Return [X, Y] of the center of cell containing provided text 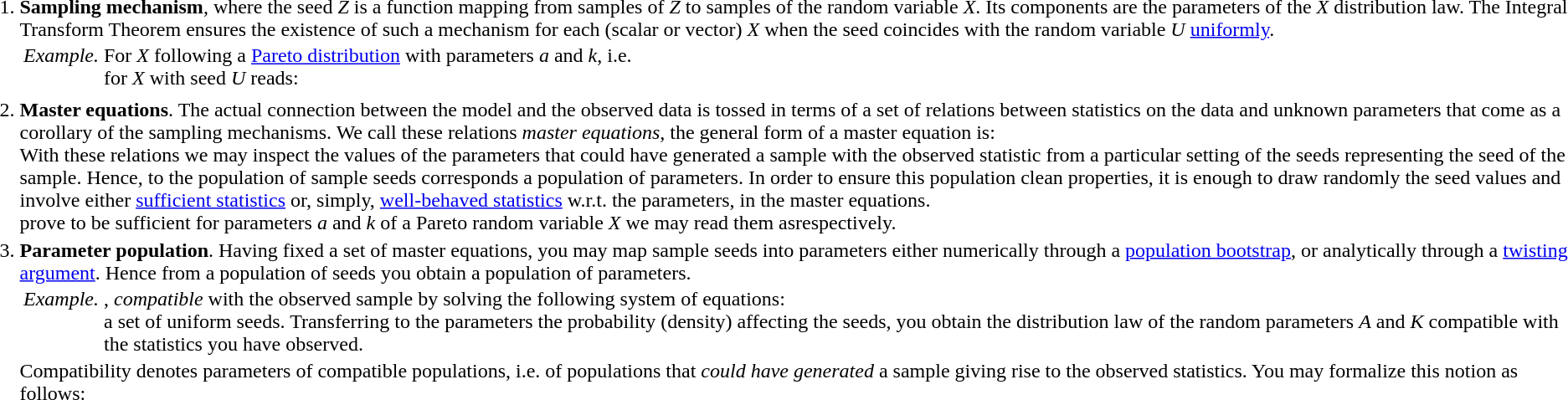
For X following a Pareto distribution with parameters a and k, i.e. for X with seed U reads: [368, 67]
